For the text-containing cell, return its midpoint in [X, Y] coordinate format. 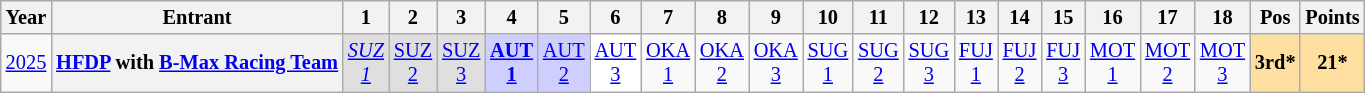
9 [776, 17]
AUT2 [564, 63]
17 [1168, 17]
18 [1222, 17]
11 [878, 17]
14 [1020, 17]
1 [366, 17]
FUJ2 [1020, 63]
SUZ2 [413, 63]
FUJ3 [1063, 63]
AUT1 [512, 63]
Entrant [197, 17]
12 [929, 17]
13 [976, 17]
MOT1 [1112, 63]
SUG3 [929, 63]
15 [1063, 17]
7 [668, 17]
Pos [1275, 17]
OKA3 [776, 63]
8 [722, 17]
2 [413, 17]
OKA1 [668, 63]
5 [564, 17]
10 [828, 17]
21* [1332, 63]
SUG1 [828, 63]
OKA2 [722, 63]
SUZ1 [366, 63]
HFDP with B-Max Racing Team [197, 63]
2025 [26, 63]
3rd* [1275, 63]
16 [1112, 17]
Points [1332, 17]
MOT2 [1168, 63]
SUZ3 [461, 63]
4 [512, 17]
3 [461, 17]
SUG2 [878, 63]
AUT3 [616, 63]
FUJ1 [976, 63]
MOT3 [1222, 63]
6 [616, 17]
Year [26, 17]
